Provide the (x, y) coordinate of the cell's center where the given text is located.  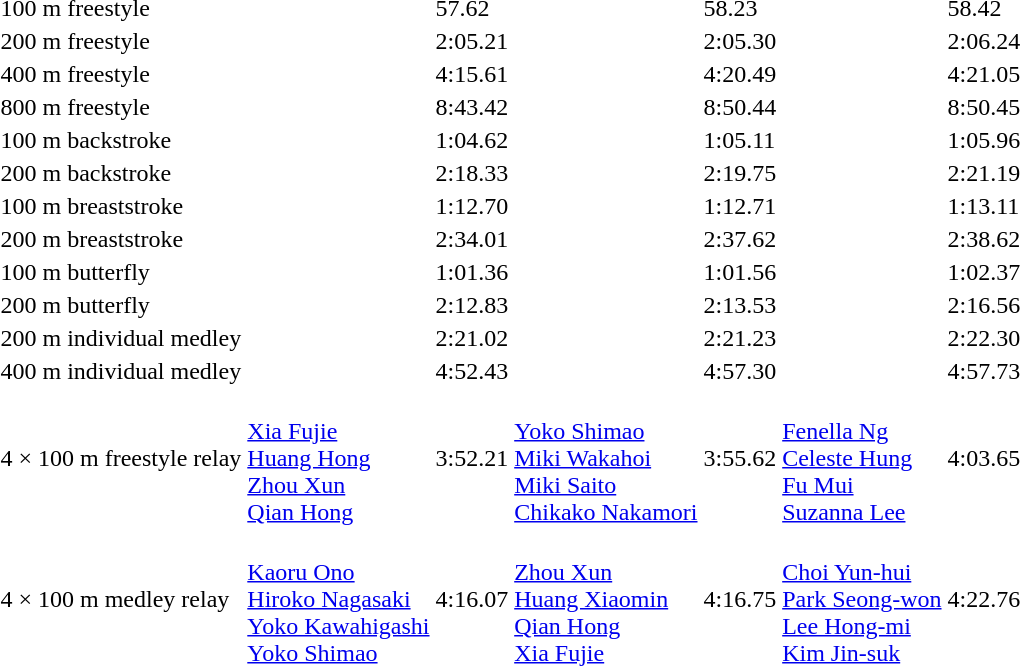
2:21.23 (740, 338)
1:12.71 (740, 206)
1:12.70 (472, 206)
2:34.01 (472, 239)
2:21.02 (472, 338)
1:01.36 (472, 272)
4:20.49 (740, 74)
2:05.30 (740, 41)
2:13.53 (740, 305)
1:04.62 (472, 140)
3:55.62 (740, 458)
4:57.30 (740, 371)
Fenella NgCeleste HungFu MuiSuzanna Lee (862, 458)
2:18.33 (472, 173)
4:15.61 (472, 74)
Yoko ShimaoMiki WakahoiMiki SaitoChikako Nakamori (606, 458)
2:12.83 (472, 305)
8:50.44 (740, 107)
4:52.43 (472, 371)
1:05.11 (740, 140)
2:19.75 (740, 173)
3:52.21 (472, 458)
1:01.56 (740, 272)
8:43.42 (472, 107)
Xia FujieHuang HongZhou XunQian Hong (338, 458)
2:37.62 (740, 239)
2:05.21 (472, 41)
